From the cell containing the given text, extract its center point as [x, y] coordinate. 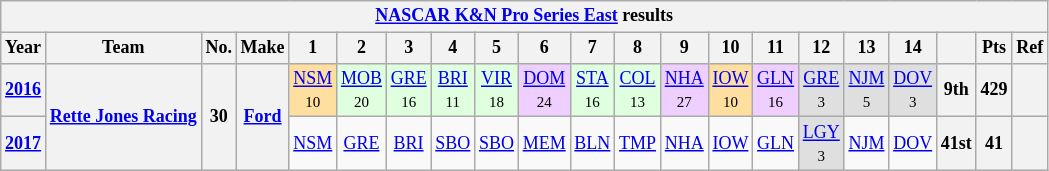
BRI [408, 144]
IOW10 [730, 90]
1 [313, 48]
NHA27 [684, 90]
IOW [730, 144]
30 [218, 116]
10 [730, 48]
429 [994, 90]
MEM [544, 144]
NJM [866, 144]
COL13 [638, 90]
GRE [362, 144]
VIR18 [497, 90]
Ref [1030, 48]
STA16 [592, 90]
LGY3 [821, 144]
TMP [638, 144]
DOM24 [544, 90]
GLN16 [776, 90]
BRI11 [453, 90]
NHA [684, 144]
2 [362, 48]
Rette Jones Racing [123, 116]
11 [776, 48]
6 [544, 48]
NJM5 [866, 90]
9 [684, 48]
41st [956, 144]
GLN [776, 144]
GRE16 [408, 90]
2016 [24, 90]
5 [497, 48]
14 [913, 48]
BLN [592, 144]
NSM [313, 144]
NASCAR K&N Pro Series East results [524, 16]
2017 [24, 144]
Team [123, 48]
DOV [913, 144]
GRE3 [821, 90]
No. [218, 48]
7 [592, 48]
Make [262, 48]
Pts [994, 48]
8 [638, 48]
3 [408, 48]
9th [956, 90]
NSM10 [313, 90]
DOV3 [913, 90]
Ford [262, 116]
Year [24, 48]
MOB20 [362, 90]
12 [821, 48]
4 [453, 48]
41 [994, 144]
13 [866, 48]
